Return [x, y] of the center of cell containing provided text 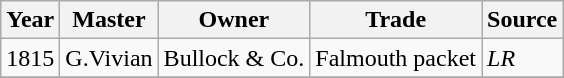
Falmouth packet [396, 58]
Source [522, 20]
Year [30, 20]
Master [109, 20]
LR [522, 58]
1815 [30, 58]
G.Vivian [109, 58]
Owner [234, 20]
Bullock & Co. [234, 58]
Trade [396, 20]
